Identify which cell holds the provided text, then report its [X, Y] central coordinate. 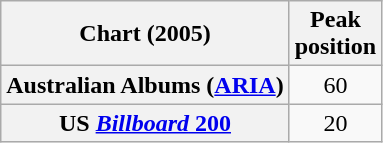
Chart (2005) [145, 34]
US Billboard 200 [145, 123]
20 [335, 123]
Australian Albums (ARIA) [145, 85]
Peakposition [335, 34]
60 [335, 85]
